Extract the (X, Y) coordinate from the center of the cell holding the provided text.  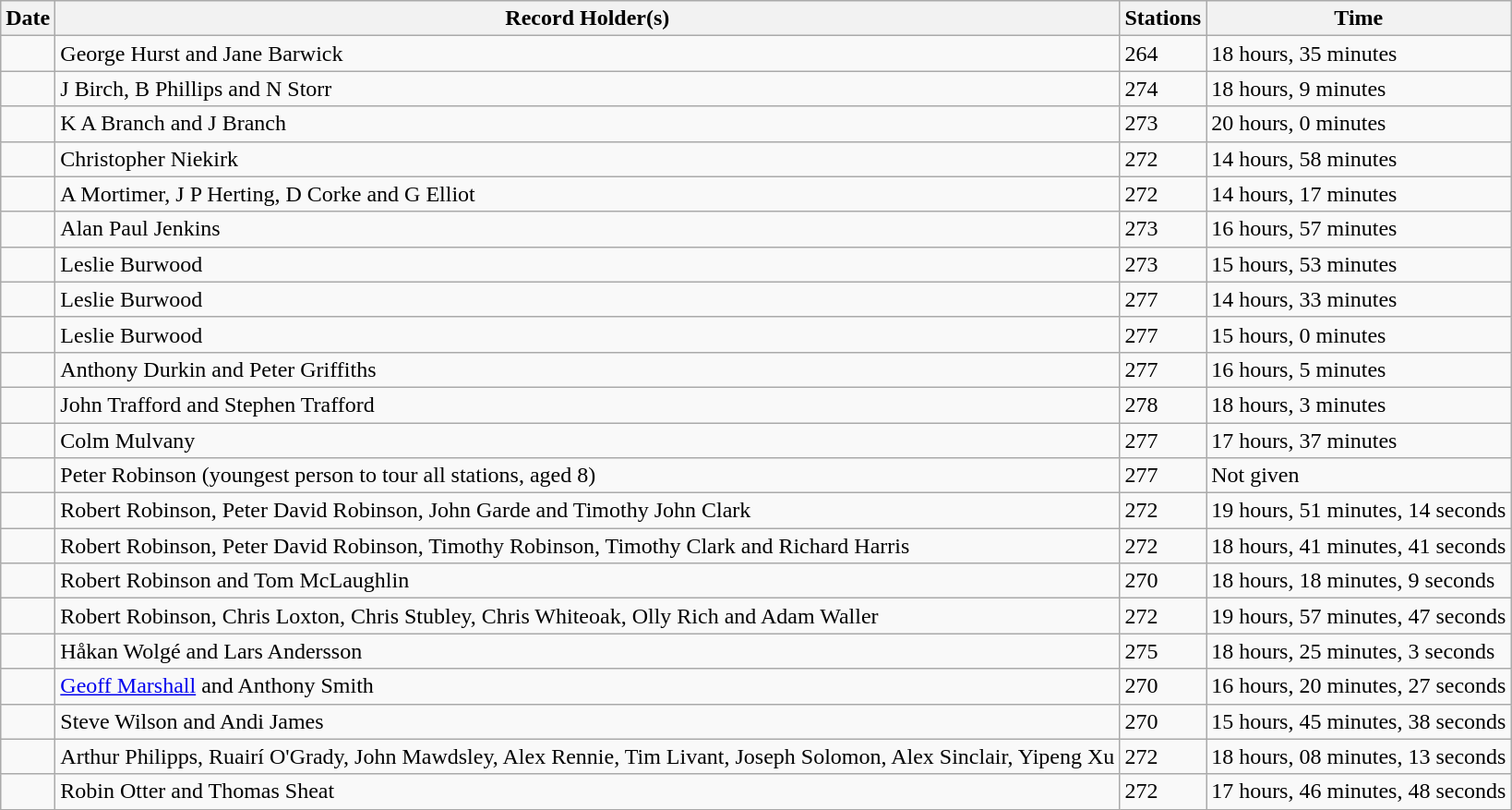
Robert Robinson, Peter David Robinson, Timothy Robinson, Timothy Clark and Richard Harris (587, 546)
Alan Paul Jenkins (587, 229)
18 hours, 3 minutes (1359, 405)
17 hours, 46 minutes, 48 seconds (1359, 792)
George Hurst and Jane Barwick (587, 54)
Geoff Marshall and Anthony Smith (587, 686)
Anthony Durkin and Peter Griffiths (587, 369)
K A Branch and J Branch (587, 124)
Time (1359, 18)
A Mortimer, J P Herting, D Corke and G Elliot (587, 194)
Robert Robinson, Chris Loxton, Chris Stubley, Chris Whiteoak, Olly Rich and Adam Waller (587, 616)
Håkan Wolgé and Lars Andersson (587, 651)
18 hours, 41 minutes, 41 seconds (1359, 546)
14 hours, 17 minutes (1359, 194)
Robert Robinson, Peter David Robinson, John Garde and Timothy John Clark (587, 511)
14 hours, 58 minutes (1359, 159)
264 (1163, 54)
16 hours, 20 minutes, 27 seconds (1359, 686)
Robert Robinson and Tom McLaughlin (587, 581)
Peter Robinson (youngest person to tour all stations, aged 8) (587, 476)
Colm Mulvany (587, 441)
Robin Otter and Thomas Sheat (587, 792)
Steve Wilson and Andi James (587, 721)
16 hours, 5 minutes (1359, 369)
275 (1163, 651)
18 hours, 25 minutes, 3 seconds (1359, 651)
20 hours, 0 minutes (1359, 124)
Stations (1163, 18)
17 hours, 37 minutes (1359, 441)
19 hours, 57 minutes, 47 seconds (1359, 616)
18 hours, 18 minutes, 9 seconds (1359, 581)
John Trafford and Stephen Trafford (587, 405)
14 hours, 33 minutes (1359, 299)
18 hours, 08 minutes, 13 seconds (1359, 756)
Record Holder(s) (587, 18)
18 hours, 35 minutes (1359, 54)
16 hours, 57 minutes (1359, 229)
Arthur Philipps, Ruairí O'Grady, John Mawdsley, Alex Rennie, Tim Livant, Joseph Solomon, Alex Sinclair, Yipeng Xu (587, 756)
278 (1163, 405)
Not given (1359, 476)
15 hours, 53 minutes (1359, 264)
274 (1163, 89)
15 hours, 45 minutes, 38 seconds (1359, 721)
J Birch, B Phillips and N Storr (587, 89)
Date (28, 18)
Christopher Niekirk (587, 159)
15 hours, 0 minutes (1359, 334)
18 hours, 9 minutes (1359, 89)
19 hours, 51 minutes, 14 seconds (1359, 511)
